Find where the given text appears and provide that cell's center as [X, Y] coordinate. 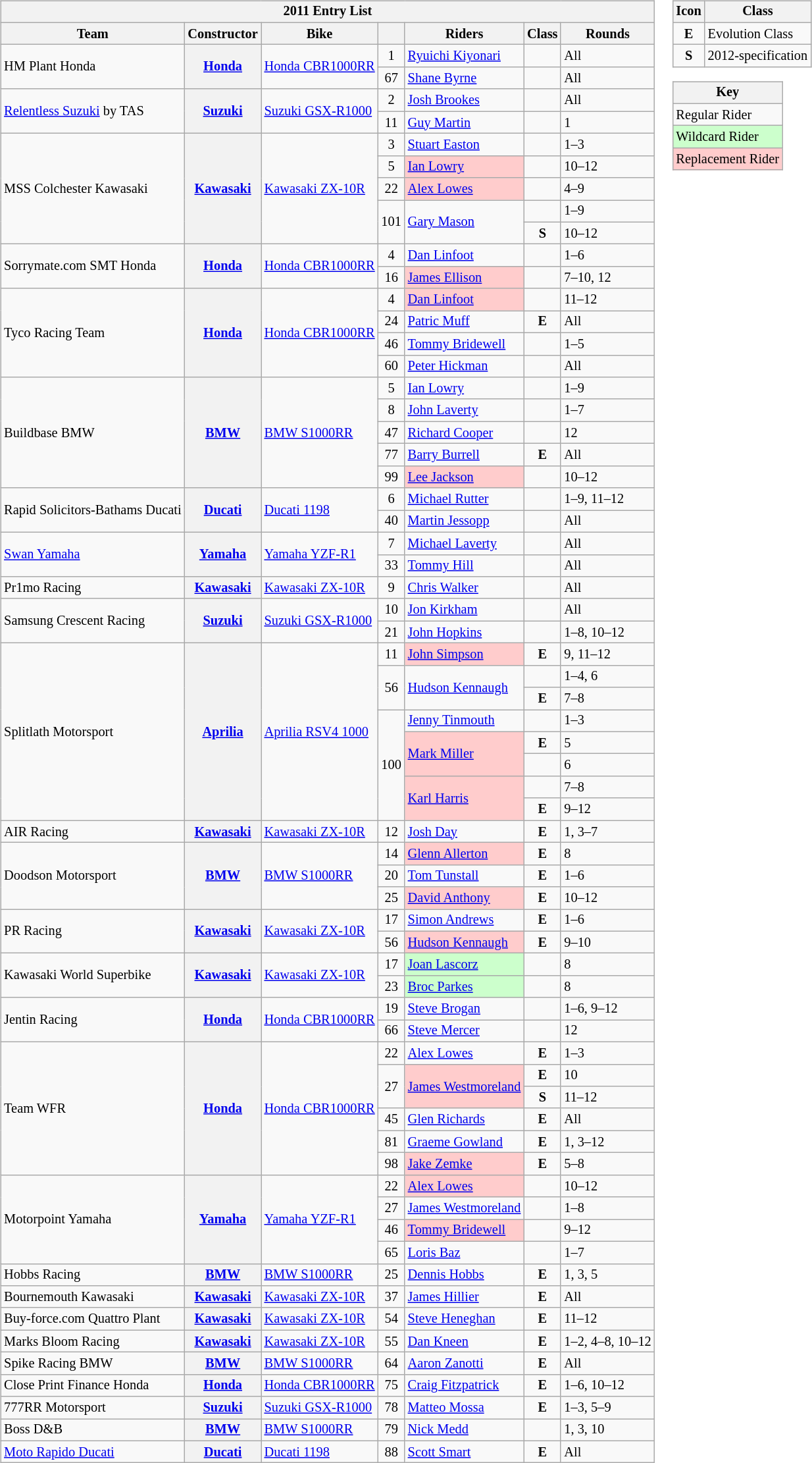
Dan Kneen [465, 1341]
Rapid Solicitors-Bathams Ducati [92, 510]
78 [392, 1408]
33 [392, 566]
9, 11–12 [607, 654]
Hobbs Racing [92, 1275]
45 [392, 1119]
47 [392, 433]
Barry Burrell [465, 455]
Mark Miller [465, 753]
1–9, 11–12 [607, 499]
98 [392, 1164]
Michael Laverty [465, 543]
Matteo Mossa [465, 1408]
PR Racing [92, 931]
Shane Byrne [465, 78]
James Hillier [465, 1297]
Richard Cooper [465, 433]
Martin Jessopp [465, 521]
Bournemouth Kawasaki [92, 1297]
Michael Rutter [465, 499]
1–3, 5–9 [607, 1408]
24 [392, 322]
Tyco Racing Team [92, 333]
Motorpoint Yamaha [92, 1219]
81 [392, 1142]
77 [392, 455]
Chris Walker [465, 588]
2011 Entry List [328, 12]
7 [392, 543]
79 [392, 1430]
Aaron Zanotti [465, 1364]
Icon [688, 12]
Swan Yamaha [92, 554]
1, 3, 10 [607, 1430]
Buildbase BMW [92, 433]
Tom Tunstall [465, 876]
1–5 [607, 344]
Constructor [222, 34]
Splitlath Motorsport [92, 732]
Broc Parkes [465, 987]
Nick Medd [465, 1430]
Jon Kirkham [465, 610]
20 [392, 876]
1–4, 6 [607, 676]
Loris Baz [465, 1252]
Karl Harris [465, 798]
Dennis Hobbs [465, 1275]
67 [392, 78]
14 [392, 854]
Aprilia RSV4 1000 [320, 732]
James Ellison [465, 278]
Joan Lascorz [465, 965]
Gary Mason [465, 223]
John Simpson [465, 654]
Glenn Allerton [465, 854]
John Laverty [465, 410]
88 [392, 1452]
Buy-force.com Quattro Plant [92, 1319]
1–2, 4–8, 10–12 [607, 1341]
Craig Fitzpatrick [465, 1385]
Key [727, 93]
75 [392, 1385]
Spike Racing BMW [92, 1364]
Marks Bloom Racing [92, 1341]
19 [392, 1009]
9 [392, 588]
54 [392, 1319]
Evolution Class [758, 34]
1, 3, 5 [607, 1275]
Lee Jackson [465, 477]
65 [392, 1252]
Rounds [607, 34]
Regular Rider [727, 115]
Pr1mo Racing [92, 588]
64 [392, 1364]
100 [392, 765]
55 [392, 1341]
5–8 [607, 1164]
1, 3–7 [607, 832]
37 [392, 1297]
Josh Brookes [465, 100]
1–8, 10–12 [607, 632]
Peter Hickman [465, 366]
AIR Racing [92, 832]
Relentless Suzuki by TAS [92, 111]
Replacement Rider [727, 159]
Kawasaki World Superbike [92, 976]
2 [392, 100]
2012-specification [758, 56]
Stuart Easton [465, 145]
4–9 [607, 189]
7–10, 12 [607, 278]
66 [392, 1031]
Team [92, 34]
MSS Colchester Kawasaki [92, 189]
Tommy Hill [465, 566]
99 [392, 477]
Doodson Motorsport [92, 876]
Ryuichi Kiyonari [465, 56]
9–10 [607, 942]
1–8 [607, 1208]
Scott Smart [465, 1452]
Guy Martin [465, 122]
John Hopkins [465, 632]
Wildcard Rider [727, 137]
Close Print Finance Honda [92, 1385]
Boss D&B [92, 1430]
Glen Richards [465, 1119]
1, 3–12 [607, 1142]
Graeme Gowland [465, 1142]
16 [392, 278]
3 [392, 145]
Jenny Tinmouth [465, 721]
Bike [320, 34]
Josh Day [465, 832]
Jake Zemke [465, 1164]
Steve Brogan [465, 1009]
HM Plant Honda [92, 67]
Simon Andrews [465, 920]
Riders [465, 34]
1–6, 10–12 [607, 1385]
Steve Heneghan [465, 1319]
60 [392, 366]
777RR Motorsport [92, 1408]
23 [392, 987]
Patric Muff [465, 322]
Sorrymate.com SMT Honda [92, 266]
40 [392, 521]
Jentin Racing [92, 1019]
Team WFR [92, 1108]
Steve Mercer [465, 1031]
Aprilia [222, 732]
Moto Rapido Ducati [92, 1452]
21 [392, 632]
101 [392, 223]
1–6, 9–12 [607, 1009]
Samsung Crescent Racing [92, 620]
David Anthony [465, 898]
